For the text-containing cell, return its midpoint in [x, y] coordinate format. 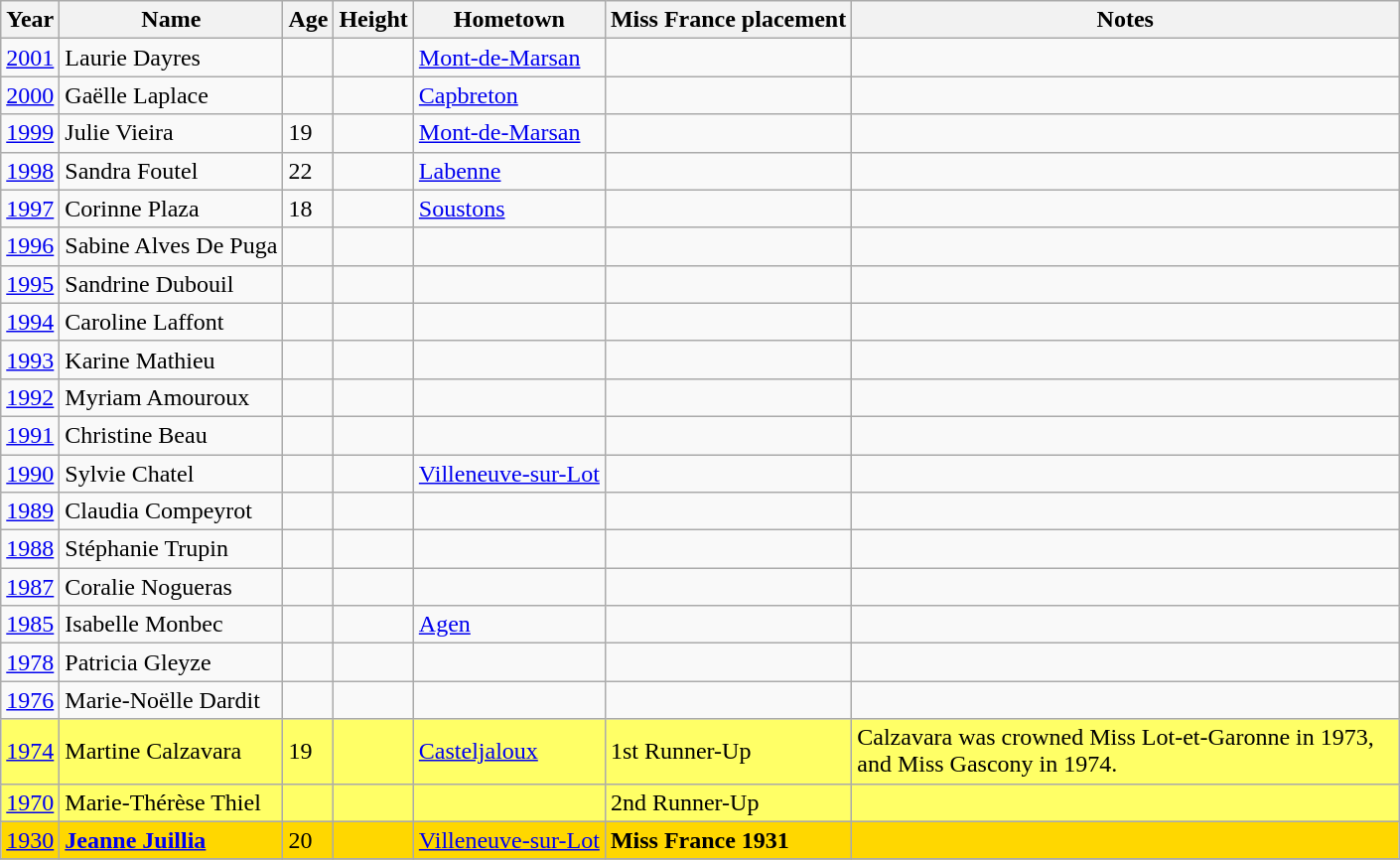
Myriam Amouroux [171, 397]
Julie Vieira [171, 133]
Calzavara was crowned Miss Lot-et-Garonne in 1973, and Miss Gascony in 1974. [1126, 751]
Sandrine Dubouil [171, 284]
20 [308, 840]
Jeanne Juillia [171, 840]
2nd Runner-Up [728, 802]
1970 [30, 802]
Coralie Nogueras [171, 587]
1993 [30, 359]
2000 [30, 95]
Caroline Laffont [171, 322]
Claudia Compeyrot [171, 511]
Agen [508, 625]
Casteljaloux [508, 751]
Sandra Foutel [171, 171]
Karine Mathieu [171, 359]
2001 [30, 58]
1998 [30, 171]
1992 [30, 397]
1976 [30, 700]
Age [308, 20]
1988 [30, 549]
1974 [30, 751]
1987 [30, 587]
1978 [30, 662]
Corinne Plaza [171, 209]
1st Runner-Up [728, 751]
1990 [30, 474]
Height [373, 20]
1995 [30, 284]
Miss France placement [728, 20]
Stéphanie Trupin [171, 549]
Miss France 1931 [728, 840]
Gaëlle Laplace [171, 95]
18 [308, 209]
Notes [1126, 20]
1997 [30, 209]
1989 [30, 511]
Hometown [508, 20]
Marie-Noëlle Dardit [171, 700]
Isabelle Monbec [171, 625]
Martine Calzavara [171, 751]
Laurie Dayres [171, 58]
1991 [30, 435]
Capbreton [508, 95]
Name [171, 20]
Year [30, 20]
Soustons [508, 209]
1930 [30, 840]
1985 [30, 625]
Sylvie Chatel [171, 474]
1996 [30, 246]
Labenne [508, 171]
Sabine Alves De Puga [171, 246]
1994 [30, 322]
22 [308, 171]
Marie-Thérèse Thiel [171, 802]
Christine Beau [171, 435]
1999 [30, 133]
Patricia Gleyze [171, 662]
